Provide the (X, Y) coordinate of the cell's center where the given text is located.  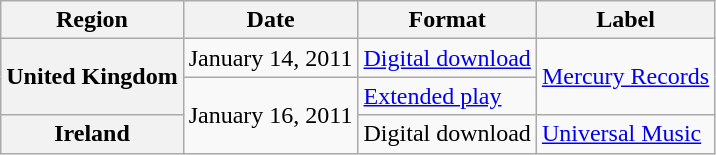
Label (625, 20)
Mercury Records (625, 77)
Format (447, 20)
Universal Music (625, 134)
January 16, 2011 (270, 115)
Ireland (92, 134)
United Kingdom (92, 77)
Extended play (447, 96)
January 14, 2011 (270, 58)
Region (92, 20)
Date (270, 20)
